Provide the [X, Y] coordinate of the cell's center where the given text is located.  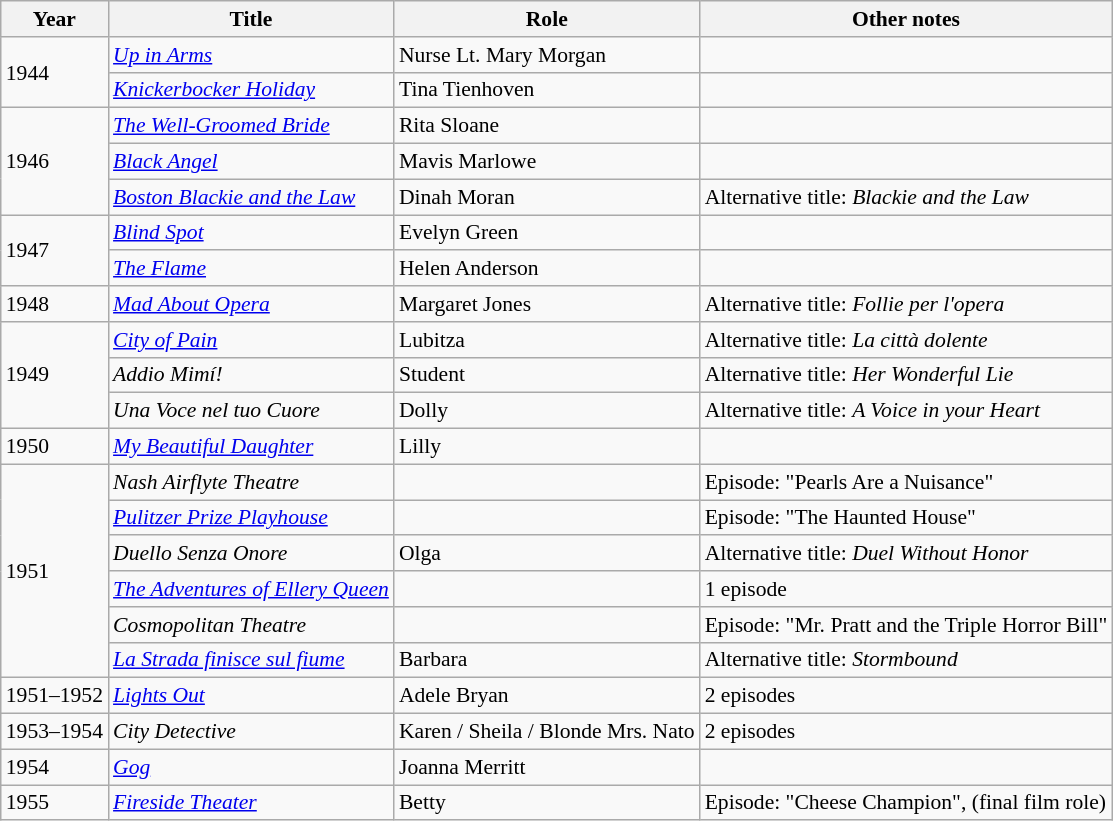
Episode: "Pearls Are a Nuisance" [906, 482]
Tina Tienhoven [547, 90]
1946 [54, 162]
Adele Bryan [547, 696]
Role [547, 19]
The Adventures of Ellery Queen [251, 589]
Blind Spot [251, 233]
Betty [547, 803]
1 episode [906, 589]
Fireside Theater [251, 803]
Alternative title: La città dolente [906, 340]
Alternative title: Blackie and the Law [906, 197]
Gog [251, 767]
Lilly [547, 447]
1944 [54, 72]
Barbara [547, 660]
Mavis Marlowe [547, 162]
Up in Arms [251, 55]
1954 [54, 767]
Una Voce nel tuo Cuore [251, 411]
Alternative title: A Voice in your Heart [906, 411]
Olga [547, 554]
Helen Anderson [547, 269]
Cosmopolitan Theatre [251, 625]
Lubitza [547, 340]
Evelyn Green [547, 233]
Year [54, 19]
Episode: "Mr. Pratt and the Triple Horror Bill" [906, 625]
Alternative title: Her Wonderful Lie [906, 375]
The Well-Groomed Bride [251, 126]
1951–1952 [54, 696]
Addio Mimí! [251, 375]
Duello Senza Onore [251, 554]
Joanna Merritt [547, 767]
Karen / Sheila / Blonde Mrs. Nato [547, 732]
Pulitzer Prize Playhouse [251, 518]
Student [547, 375]
Alternative title: Stormbound [906, 660]
Mad About Opera [251, 304]
Episode: "The Haunted House" [906, 518]
Alternative title: Follie per l'opera [906, 304]
Dolly [547, 411]
1951 [54, 571]
Lights Out [251, 696]
Nash Airflyte Theatre [251, 482]
Rita Sloane [547, 126]
Knickerbocker Holiday [251, 90]
Other notes [906, 19]
1950 [54, 447]
Boston Blackie and the Law [251, 197]
Title [251, 19]
Margaret Jones [547, 304]
Black Angel [251, 162]
My Beautiful Daughter [251, 447]
Episode: "Cheese Champion", (final film role) [906, 803]
1947 [54, 250]
Nurse Lt. Mary Morgan [547, 55]
1949 [54, 376]
Dinah Moran [547, 197]
1948 [54, 304]
The Flame [251, 269]
1955 [54, 803]
1953–1954 [54, 732]
Alternative title: Duel Without Honor [906, 554]
City Detective [251, 732]
La Strada finisce sul fiume [251, 660]
City of Pain [251, 340]
